Locate the cell with the specified text and output its [X, Y] center coordinate. 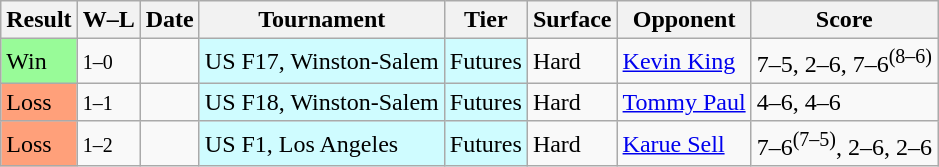
Tier [486, 20]
Karue Sell [684, 144]
7–6(7–5), 2–6, 2–6 [844, 144]
Win [39, 62]
US F18, Winston-Salem [322, 102]
4–6, 4–6 [844, 102]
Result [39, 20]
W–L [108, 20]
1–2 [108, 144]
Score [844, 20]
US F17, Winston-Salem [322, 62]
Date [170, 20]
Opponent [684, 20]
Surface [572, 20]
7–5, 2–6, 7–6(8–6) [844, 62]
1–0 [108, 62]
1–1 [108, 102]
Kevin King [684, 62]
US F1, Los Angeles [322, 144]
Tommy Paul [684, 102]
Tournament [322, 20]
